Locate the cell with the specified text and output its (x, y) center coordinate. 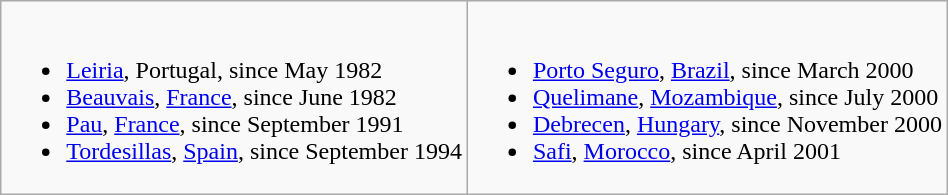
Leiria, Portugal, since May 1982 Beauvais, France, since June 1982 Pau, France, since September 1991 Tordesillas, Spain, since September 1994 (234, 98)
Porto Seguro, Brazil, since March 2000 Quelimane, Mozambique, since July 2000 Debrecen, Hungary, since November 2000 Safi, Morocco, since April 2001 (707, 98)
